Search for the cell housing the specified text and yield its [X, Y] center coordinate. 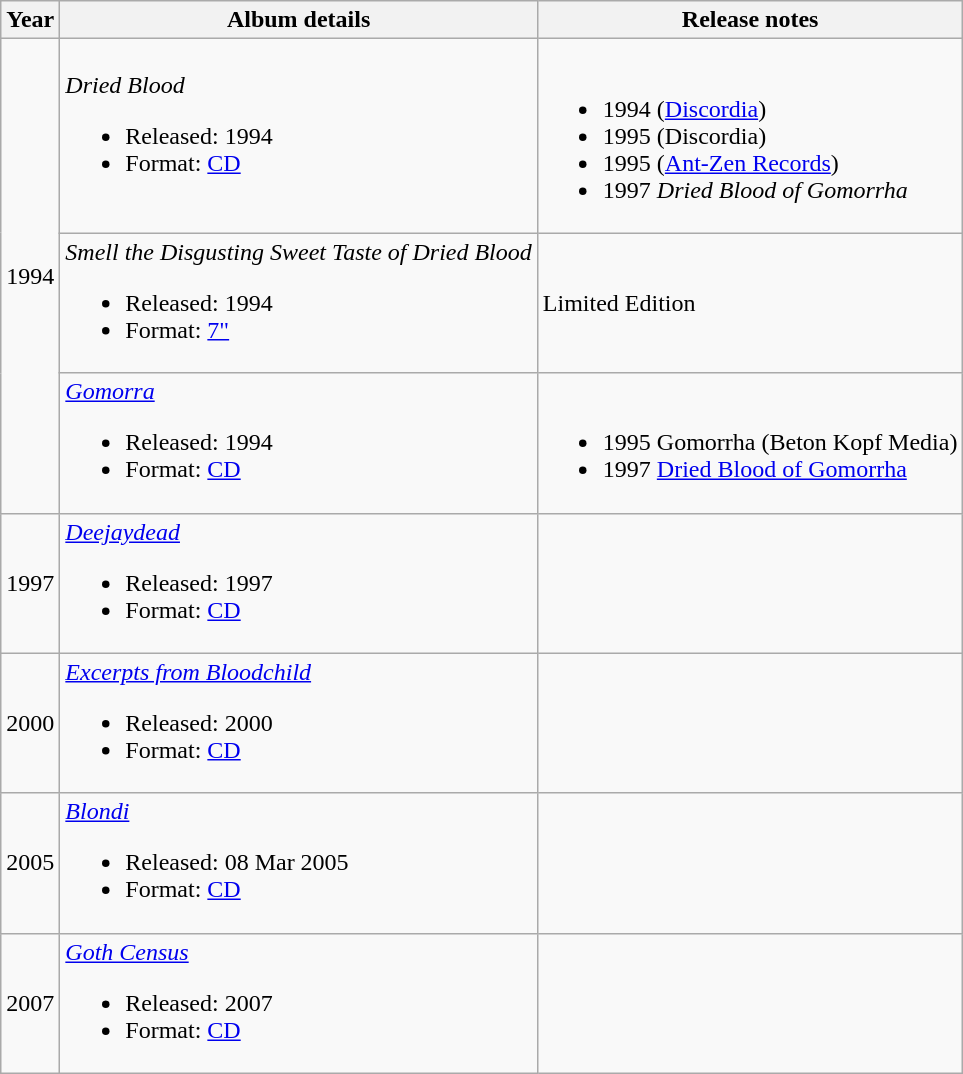
1994 (Discordia)1995 (Discordia)1995 (Ant-Zen Records)1997 Dried Blood of Gomorrha [750, 136]
2005 [30, 863]
Dried BloodReleased: 1994Format: CD [298, 136]
1994 [30, 276]
2000 [30, 723]
DeejaydeadReleased: 1997Format: CD [298, 583]
Year [30, 20]
Release notes [750, 20]
Goth CensusReleased: 2007Format: CD [298, 1003]
BlondiReleased: 08 Mar 2005Format: CD [298, 863]
Album details [298, 20]
1997 [30, 583]
2007 [30, 1003]
Limited Edition [750, 303]
1995 Gomorrha (Beton Kopf Media)1997 Dried Blood of Gomorrha [750, 443]
GomorraReleased: 1994Format: CD [298, 443]
Excerpts from BloodchildReleased: 2000Format: CD [298, 723]
Smell the Disgusting Sweet Taste of Dried BloodReleased: 1994Format: 7" [298, 303]
